Pinpoint the cell where the given text exists, returning its [X, Y] midpoint coordinate. 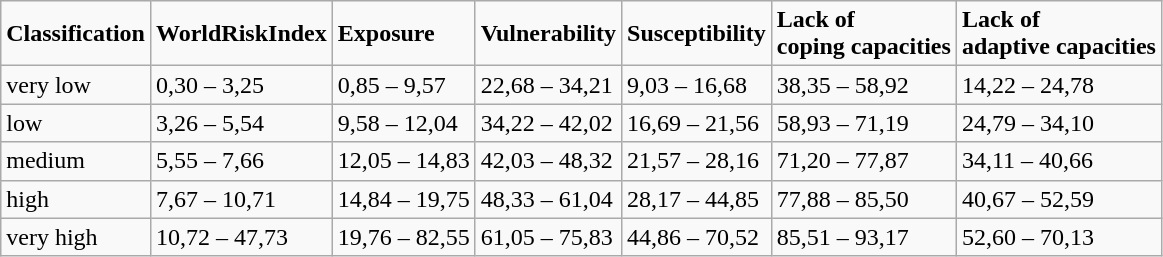
42,03 – 48,32 [548, 161]
very low [76, 85]
7,67 – 10,71 [241, 199]
44,86 – 70,52 [697, 237]
5,55 – 7,66 [241, 161]
52,60 – 70,13 [1058, 237]
9,58 – 12,04 [404, 123]
low [76, 123]
10,72 – 47,73 [241, 237]
medium [76, 161]
very high [76, 237]
3,26 – 5,54 [241, 123]
16,69 – 21,56 [697, 123]
9,03 – 16,68 [697, 85]
12,05 – 14,83 [404, 161]
61,05 – 75,83 [548, 237]
Exposure [404, 34]
85,51 – 93,17 [864, 237]
14,84 – 19,75 [404, 199]
71,20 – 77,87 [864, 161]
34,11 – 40,66 [1058, 161]
Vulnerability [548, 34]
14,22 – 24,78 [1058, 85]
77,88 – 85,50 [864, 199]
0,85 – 9,57 [404, 85]
24,79 – 34,10 [1058, 123]
high [76, 199]
21,57 – 28,16 [697, 161]
Classification [76, 34]
19,76 – 82,55 [404, 237]
38,35 – 58,92 [864, 85]
58,93 – 71,19 [864, 123]
Lack ofcoping capacities [864, 34]
28,17 – 44,85 [697, 199]
48,33 – 61,04 [548, 199]
40,67 – 52,59 [1058, 199]
0,30 – 3,25 [241, 85]
22,68 – 34,21 [548, 85]
Susceptibility [697, 34]
Lack ofadaptive capacities [1058, 34]
34,22 – 42,02 [548, 123]
WorldRiskIndex [241, 34]
